Extract the (X, Y) coordinate from the center of the cell holding the provided text.  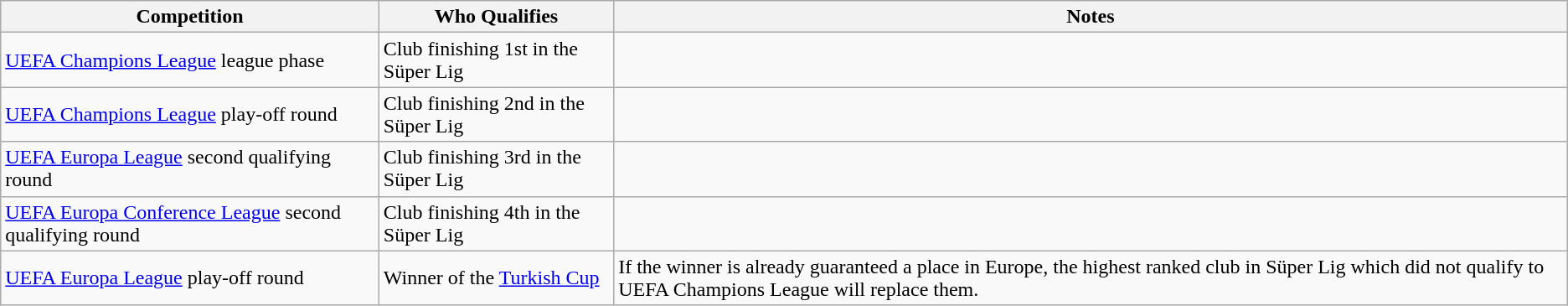
Club finishing 1st in the Süper Lig (496, 60)
Club finishing 3rd in the Süper Lig (496, 169)
Club finishing 4th in the Süper Lig (496, 223)
UEFA Champions League league phase (190, 60)
Winner of the Turkish Cup (496, 278)
UEFA Europa League second qualifying round (190, 169)
UEFA Champions League play-off round (190, 114)
Who Qualifies (496, 17)
Competition (190, 17)
UEFA Europa Conference League second qualifying round (190, 223)
UEFA Europa League play-off round (190, 278)
Club finishing 2nd in the Süper Lig (496, 114)
Notes (1091, 17)
